Search for the cell housing the specified text and yield its (x, y) center coordinate. 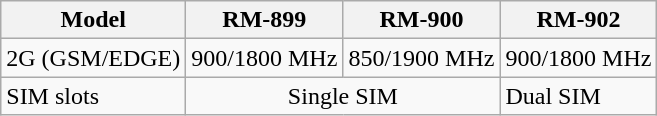
Single SIM (343, 96)
RM-902 (578, 20)
SIM slots (94, 96)
RM-899 (264, 20)
Model (94, 20)
850/1900 MHz (422, 58)
2G (GSM/EDGE) (94, 58)
Dual SIM (578, 96)
RM-900 (422, 20)
